Return the [x, y] coordinate for the center point of the cell that contains the specified text.  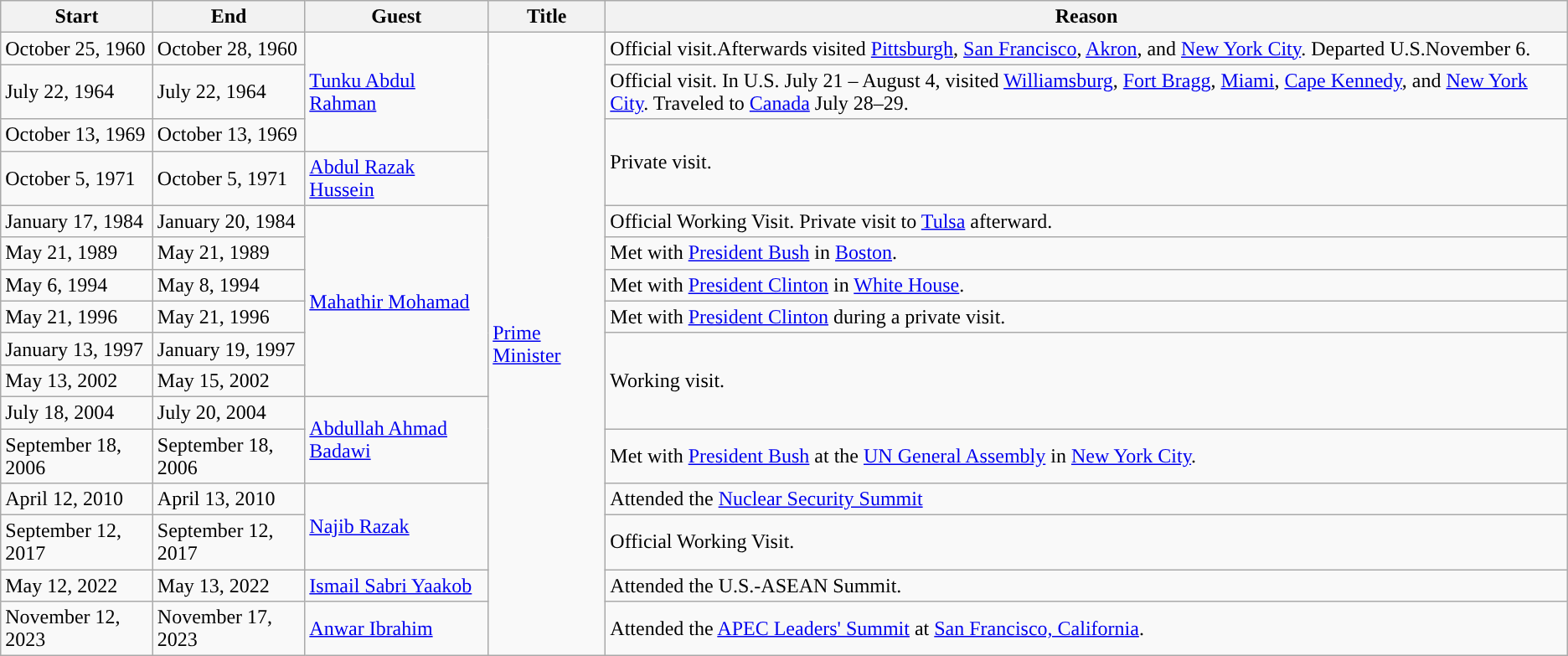
Prime Minister [547, 344]
October 28, 1960 [229, 49]
January 13, 1997 [77, 349]
April 12, 2010 [77, 499]
Tunku Abdul Rahman [397, 92]
Official Working Visit. [1086, 543]
May 13, 2002 [77, 380]
Anwar Ibrahim [397, 628]
Mahathir Mohamad [397, 301]
January 17, 1984 [77, 221]
November 12, 2023 [77, 628]
Attended the APEC Leaders' Summit at San Francisco, California. [1086, 628]
Met with President Bush in Boston. [1086, 253]
July 18, 2004 [77, 412]
Start [77, 17]
Title [547, 17]
July 20, 2004 [229, 412]
October 25, 1960 [77, 49]
Official Working Visit. Private visit to Tulsa afterward. [1086, 221]
Working visit. [1086, 380]
May 15, 2002 [229, 380]
Abdullah Ahmad Badawi [397, 439]
May 6, 1994 [77, 285]
April 13, 2010 [229, 499]
November 17, 2023 [229, 628]
Official visit.Afterwards visited Pittsburgh, San Francisco, Akron, and New York City. Departed U.S.November 6. [1086, 49]
Guest [397, 17]
January 19, 1997 [229, 349]
Official visit. In U.S. July 21 – August 4, visited Williamsburg, Fort Bragg, Miami, Cape Kennedy, and New York City. Traveled to Canada July 28–29. [1086, 92]
May 8, 1994 [229, 285]
Met with President Clinton during a private visit. [1086, 317]
Private visit. [1086, 163]
Met with President Clinton in White House. [1086, 285]
Attended the Nuclear Security Summit [1086, 499]
Abdul Razak Hussein [397, 178]
Met with President Bush at the UN General Assembly in New York City. [1086, 456]
May 12, 2022 [77, 586]
End [229, 17]
Najib Razak [397, 526]
Attended the U.S.-ASEAN Summit. [1086, 586]
Reason [1086, 17]
Ismail Sabri Yaakob [397, 586]
January 20, 1984 [229, 221]
May 13, 2022 [229, 586]
